Detect which cell encompasses the target text, then output its (x, y) center coordinate. 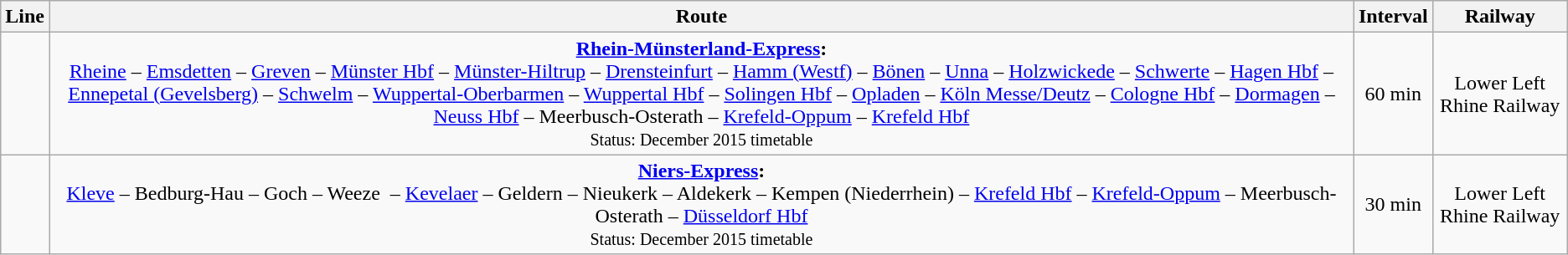
Interval (1393, 17)
Line (25, 17)
60 min (1393, 94)
Route (701, 17)
Railway (1499, 17)
30 min (1393, 204)
